Pinpoint the cell where the given text exists, returning its [x, y] midpoint coordinate. 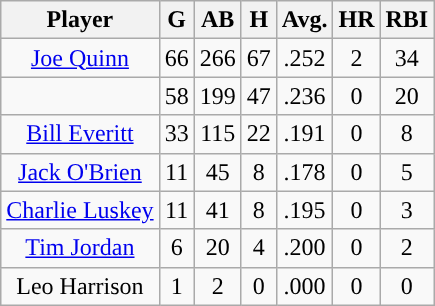
.000 [304, 286]
.252 [304, 58]
199 [218, 96]
Tim Jordan [80, 248]
45 [218, 172]
34 [407, 58]
115 [218, 134]
G [176, 20]
Avg. [304, 20]
.200 [304, 248]
47 [258, 96]
Leo Harrison [80, 286]
67 [258, 58]
RBI [407, 20]
Charlie Luskey [80, 210]
Bill Everitt [80, 134]
H [258, 20]
33 [176, 134]
4 [258, 248]
.236 [304, 96]
41 [218, 210]
.178 [304, 172]
266 [218, 58]
1 [176, 286]
66 [176, 58]
58 [176, 96]
6 [176, 248]
22 [258, 134]
Joe Quinn [80, 58]
HR [356, 20]
AB [218, 20]
3 [407, 210]
5 [407, 172]
.191 [304, 134]
Jack O'Brien [80, 172]
.195 [304, 210]
Player [80, 20]
